For the text-containing cell, return its midpoint in [x, y] coordinate format. 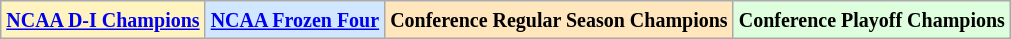
Conference Regular Season Champions [560, 20]
NCAA D-I Champions [103, 20]
Conference Playoff Champions [872, 20]
NCAA Frozen Four [295, 20]
